Output the [X, Y] coordinate of the center of the cell containing the given text.  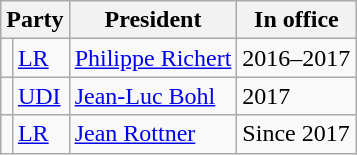
Since 2017 [296, 134]
2017 [296, 96]
President [153, 20]
Party [35, 20]
In office [296, 20]
UDI [40, 96]
2016–2017 [296, 58]
Jean Rottner [153, 134]
Jean-Luc Bohl [153, 96]
Philippe Richert [153, 58]
